Output the [x, y] coordinate of the center of the cell containing the given text.  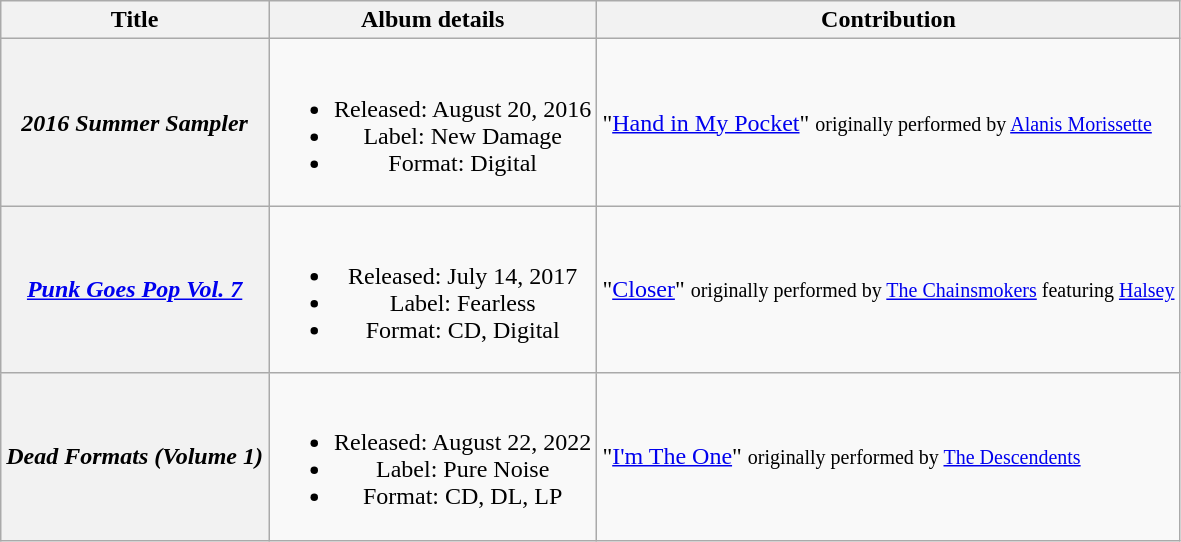
Released: August 22, 2022Label: Pure NoiseFormat: CD, DL, LP [432, 456]
2016 Summer Sampler [135, 122]
Released: August 20, 2016Label: New DamageFormat: Digital [432, 122]
Dead Formats (Volume 1) [135, 456]
Released: July 14, 2017Label: FearlessFormat: CD, Digital [432, 290]
Title [135, 20]
"Hand in My Pocket" originally performed by Alanis Morissette [888, 122]
Punk Goes Pop Vol. 7 [135, 290]
Contribution [888, 20]
"Closer" originally performed by The Chainsmokers featuring Halsey [888, 290]
"I'm The One" originally performed by The Descendents [888, 456]
Album details [432, 20]
